Pinpoint the cell where the given text exists, returning its (X, Y) midpoint coordinate. 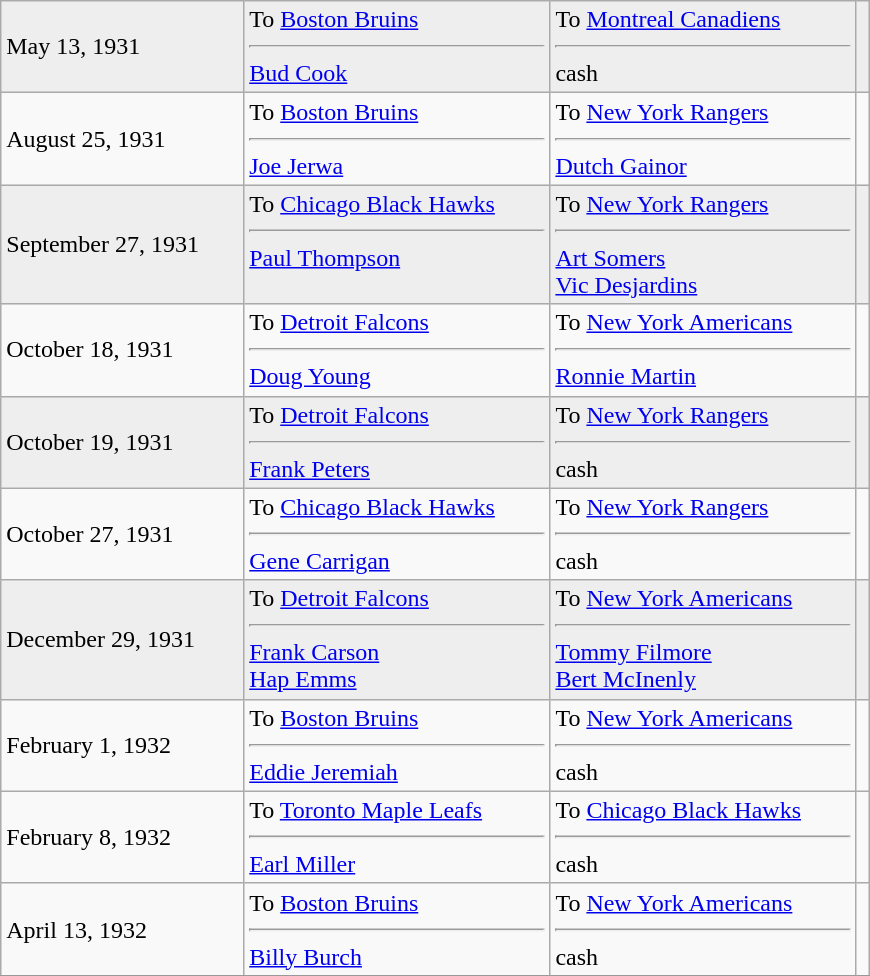
February 8, 1932 (122, 837)
To Detroit FalconsFrank Peters (397, 442)
April 13, 1932 (122, 929)
October 19, 1931 (122, 442)
October 18, 1931 (122, 350)
To New York RangersArt SomersVic Desjardins (703, 244)
September 27, 1931 (122, 244)
May 13, 1931 (122, 47)
To Boston BruinsBud Cook (397, 47)
To New York Americans cash (703, 929)
To Boston BruinsBilly Burch (397, 929)
To New York Rangerscash (703, 442)
To Toronto Maple LeafsEarl Miller (397, 837)
February 1, 1932 (122, 745)
To Chicago Black HawksGene Carrigan (397, 534)
To Detroit FalconsFrank CarsonHap Emms (397, 640)
To New York Rangers cash (703, 534)
To Montreal Canadienscash (703, 47)
To Boston BruinsEddie Jeremiah (397, 745)
August 25, 1931 (122, 139)
To Chicago Black Hawkscash (703, 837)
To New York Americanscash (703, 745)
To New York AmericansTommy FilmoreBert McInenly (703, 640)
To New York Americans Ronnie Martin (703, 350)
To Boston BruinsJoe Jerwa (397, 139)
To Detroit FalconsDoug Young (397, 350)
October 27, 1931 (122, 534)
To Chicago Black HawksPaul Thompson (397, 244)
December 29, 1931 (122, 640)
To New York RangersDutch Gainor (703, 139)
